Find where the given text appears and provide that cell's center as (X, Y) coordinate. 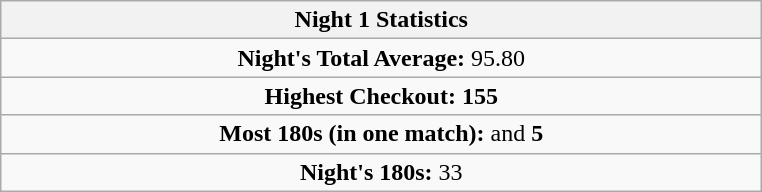
Night's 180s: 33 (382, 172)
Night's Total Average: 95.80 (382, 58)
Highest Checkout: 155 (382, 96)
Most 180s (in one match): and 5 (382, 134)
Night 1 Statistics (382, 20)
